Detect which cell encompasses the target text, then output its (x, y) center coordinate. 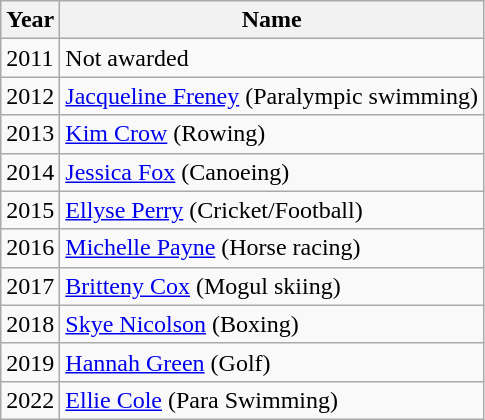
Jacqueline Freney (Paralympic swimming) (272, 96)
2022 (30, 400)
2017 (30, 286)
2016 (30, 248)
2019 (30, 362)
Name (272, 20)
Hannah Green (Golf) (272, 362)
Jessica Fox (Canoeing) (272, 172)
Michelle Payne (Horse racing) (272, 248)
2015 (30, 210)
Year (30, 20)
Ellyse Perry (Cricket/Football) (272, 210)
Skye Nicolson (Boxing) (272, 324)
2018 (30, 324)
2014 (30, 172)
2013 (30, 134)
2012 (30, 96)
Ellie Cole (Para Swimming) (272, 400)
Britteny Cox (Mogul skiing) (272, 286)
Kim Crow (Rowing) (272, 134)
Not awarded (272, 58)
2011 (30, 58)
